For the text-containing cell, return its midpoint in (X, Y) coordinate format. 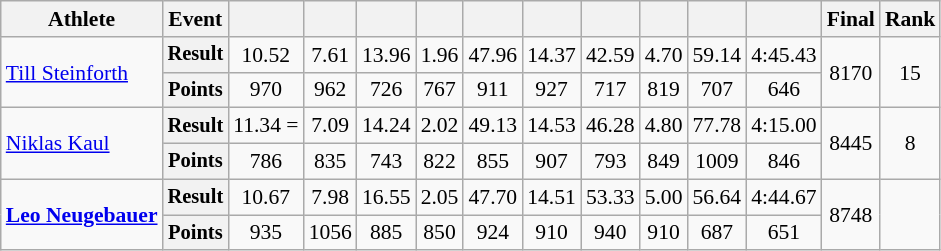
1009 (718, 162)
646 (784, 90)
11.34 = (266, 126)
7.98 (330, 197)
15 (910, 72)
786 (266, 162)
56.64 (718, 197)
4.70 (664, 55)
7.61 (330, 55)
47.70 (492, 197)
49.13 (492, 126)
14.53 (552, 126)
651 (784, 233)
59.14 (718, 55)
1056 (330, 233)
793 (610, 162)
726 (386, 90)
Rank (910, 19)
767 (440, 90)
77.78 (718, 126)
5.00 (664, 197)
835 (330, 162)
Niklas Kaul (82, 144)
14.51 (552, 197)
940 (610, 233)
8748 (851, 214)
14.37 (552, 55)
2.05 (440, 197)
717 (610, 90)
53.33 (610, 197)
7.09 (330, 126)
Final (851, 19)
907 (552, 162)
855 (492, 162)
8 (910, 144)
4:45.43 (784, 55)
707 (718, 90)
4:15.00 (784, 126)
4:44.67 (784, 197)
924 (492, 233)
42.59 (610, 55)
13.96 (386, 55)
822 (440, 162)
14.24 (386, 126)
Till Steinforth (82, 72)
16.55 (386, 197)
4.80 (664, 126)
10.67 (266, 197)
47.96 (492, 55)
849 (664, 162)
819 (664, 90)
850 (440, 233)
911 (492, 90)
687 (718, 233)
10.52 (266, 55)
885 (386, 233)
46.28 (610, 126)
Athlete (82, 19)
2.02 (440, 126)
1.96 (440, 55)
846 (784, 162)
962 (330, 90)
743 (386, 162)
927 (552, 90)
8445 (851, 144)
935 (266, 233)
Leo Neugebauer (82, 214)
Event (196, 19)
970 (266, 90)
8170 (851, 72)
